Detect which cell encompasses the target text, then output its [X, Y] center coordinate. 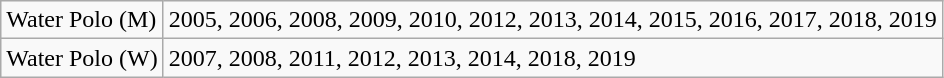
Water Polo (M) [82, 20]
Water Polo (W) [82, 58]
2005, 2006, 2008, 2009, 2010, 2012, 2013, 2014, 2015, 2016, 2017, 2018, 2019 [552, 20]
2007, 2008, 2011, 2012, 2013, 2014, 2018, 2019 [552, 58]
